Return (x, y) of the center of cell containing provided text 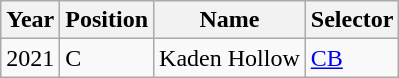
Selector (352, 20)
Year (30, 20)
CB (352, 58)
Position (107, 20)
Kaden Hollow (230, 58)
C (107, 58)
Name (230, 20)
2021 (30, 58)
